Detect which cell encompasses the target text, then output its (X, Y) center coordinate. 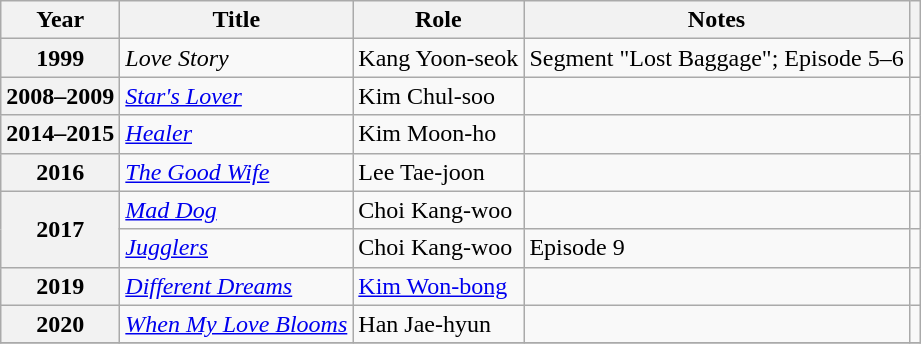
Mad Dog (236, 210)
Healer (236, 134)
The Good Wife (236, 172)
1999 (60, 58)
Star's Lover (236, 96)
Title (236, 20)
Lee Tae-joon (438, 172)
Kim Moon-ho (438, 134)
Notes (716, 20)
2016 (60, 172)
Segment "Lost Baggage"; Episode 5–6 (716, 58)
2019 (60, 286)
Kim Won-bong (438, 286)
When My Love Blooms (236, 324)
2020 (60, 324)
Role (438, 20)
Jugglers (236, 248)
2017 (60, 229)
Kang Yoon-seok (438, 58)
Kim Chul-soo (438, 96)
Love Story (236, 58)
Different Dreams (236, 286)
2008–2009 (60, 96)
Han Jae-hyun (438, 324)
Episode 9 (716, 248)
Year (60, 20)
2014–2015 (60, 134)
